For the text-containing cell, return its midpoint in [X, Y] coordinate format. 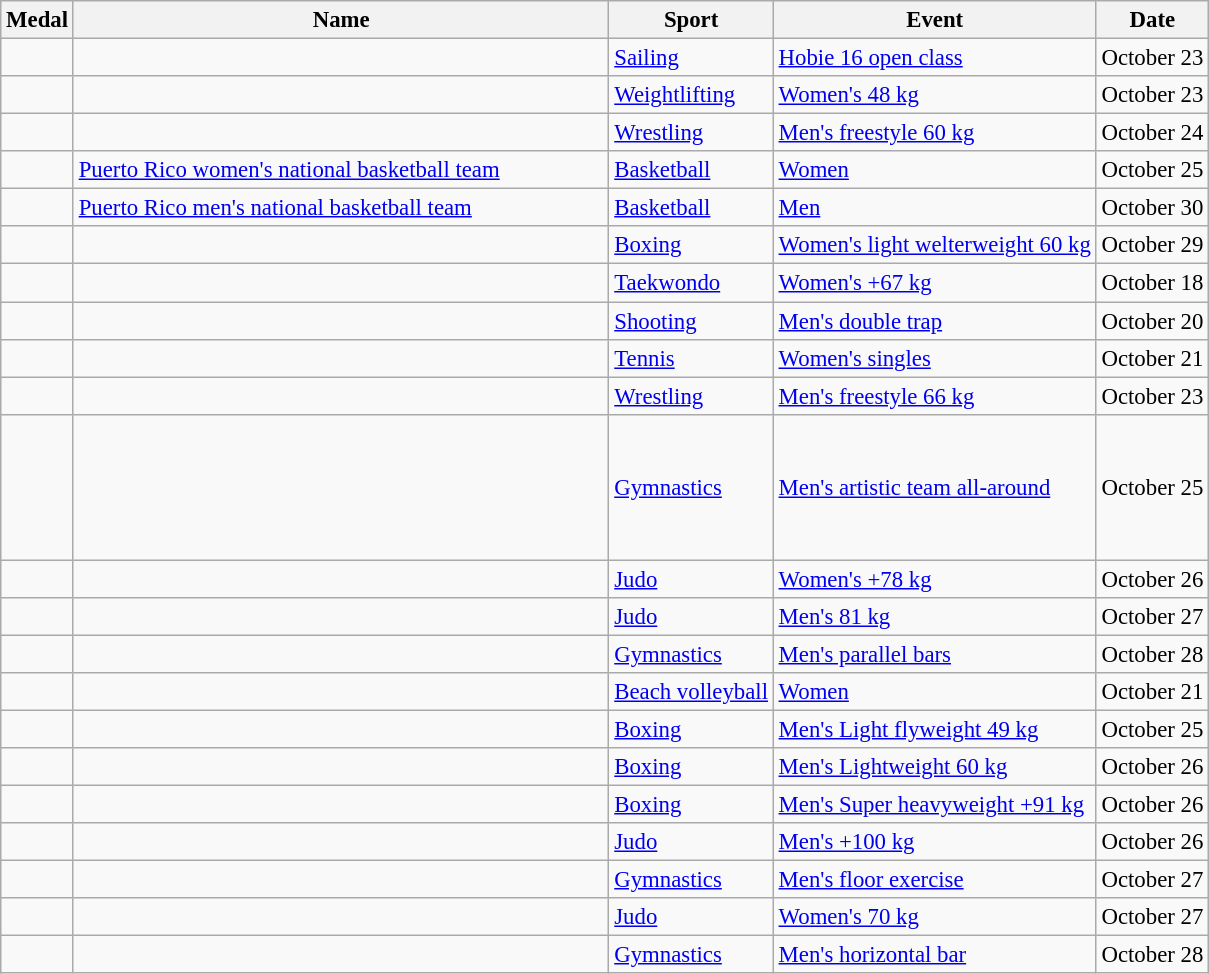
Sailing [691, 58]
Event [934, 20]
Men's Lightweight 60 kg [934, 767]
Taekwondo [691, 283]
Men's artistic team all-around [934, 487]
October 29 [1152, 245]
October 30 [1152, 208]
Hobie 16 open class [934, 58]
Men's +100 kg [934, 842]
Medal [38, 20]
October 18 [1152, 283]
Men's parallel bars [934, 654]
Men [934, 208]
Men's Light flyweight 49 kg [934, 729]
Women's +67 kg [934, 283]
Men's freestyle 66 kg [934, 396]
Women's 48 kg [934, 95]
Men's freestyle 60 kg [934, 133]
Shooting [691, 321]
Men's floor exercise [934, 880]
Puerto Rico women's national basketball team [341, 170]
Women's singles [934, 358]
Men's 81 kg [934, 617]
Men's double trap [934, 321]
Women's +78 kg [934, 579]
Tennis [691, 358]
Puerto Rico men's national basketball team [341, 208]
Women's light welterweight 60 kg [934, 245]
Name [341, 20]
Sport [691, 20]
October 24 [1152, 133]
Date [1152, 20]
Men's horizontal bar [934, 955]
Beach volleyball [691, 692]
Women's 70 kg [934, 917]
October 20 [1152, 321]
Weightlifting [691, 95]
Men's Super heavyweight +91 kg [934, 805]
